Return [x, y] of the center of cell containing provided text 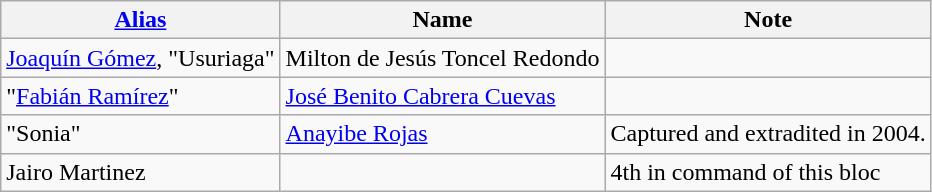
José Benito Cabrera Cuevas [442, 96]
4th in command of this bloc [768, 172]
"Sonia" [140, 134]
Name [442, 20]
Captured and extradited in 2004. [768, 134]
Anayibe Rojas [442, 134]
Joaquín Gómez, "Usuriaga" [140, 58]
Milton de Jesús Toncel Redondo [442, 58]
Jairo Martinez [140, 172]
Alias [140, 20]
Note [768, 20]
"Fabián Ramírez" [140, 96]
